Return the [x, y] coordinate for the center point of the cell that contains the specified text.  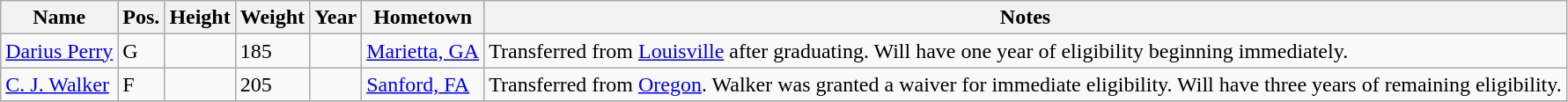
C. J. Walker [60, 84]
Weight [272, 18]
Marietta, GA [423, 51]
205 [272, 84]
185 [272, 51]
Darius Perry [60, 51]
Transferred from Louisville after graduating. Will have one year of eligibility beginning immediately. [1026, 51]
Year [336, 18]
Height [200, 18]
Transferred from Oregon. Walker was granted a waiver for immediate eligibility. Will have three years of remaining eligibility. [1026, 84]
G [141, 51]
F [141, 84]
Hometown [423, 18]
Notes [1026, 18]
Pos. [141, 18]
Sanford, FA [423, 84]
Name [60, 18]
